Return the (X, Y) coordinate for the center point of the cell that contains the specified text.  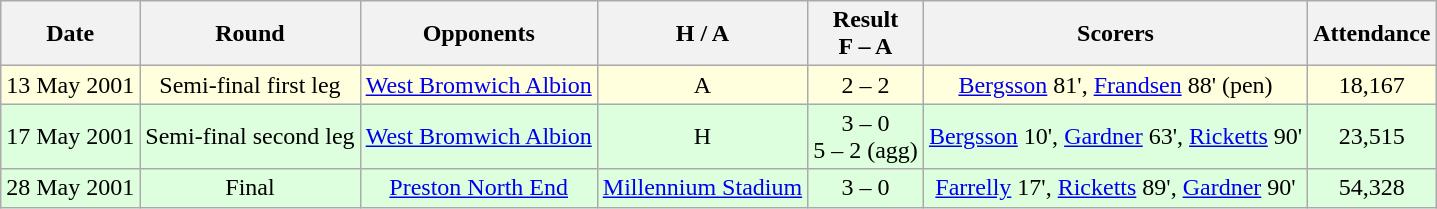
54,328 (1372, 188)
Bergsson 10', Gardner 63', Ricketts 90' (1115, 136)
Attendance (1372, 34)
3 – 0 5 – 2 (agg) (866, 136)
Farrelly 17', Ricketts 89', Gardner 90' (1115, 188)
Semi-final second leg (250, 136)
18,167 (1372, 85)
Bergsson 81', Frandsen 88' (pen) (1115, 85)
H / A (702, 34)
Final (250, 188)
Semi-final first leg (250, 85)
Opponents (478, 34)
28 May 2001 (70, 188)
23,515 (1372, 136)
Scorers (1115, 34)
13 May 2001 (70, 85)
Round (250, 34)
Preston North End (478, 188)
H (702, 136)
2 – 2 (866, 85)
Millennium Stadium (702, 188)
17 May 2001 (70, 136)
A (702, 85)
3 – 0 (866, 188)
ResultF – A (866, 34)
Date (70, 34)
